Identify which cell holds the provided text, then report its (x, y) central coordinate. 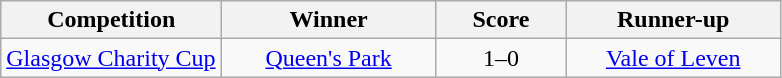
Vale of Leven (673, 58)
Runner-up (673, 20)
Score (500, 20)
1–0 (500, 58)
Queen's Park (329, 58)
Competition (112, 20)
Winner (329, 20)
Glasgow Charity Cup (112, 58)
